Provide the (X, Y) coordinate of the cell's center where the given text is located.  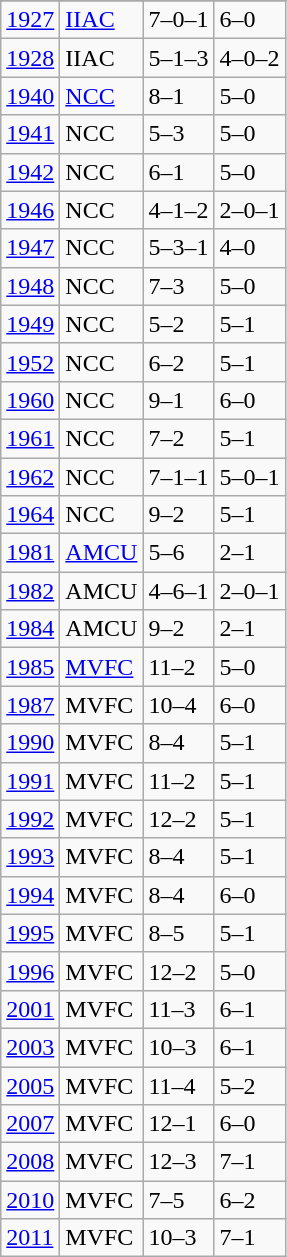
1960 (30, 400)
1940 (30, 96)
1981 (30, 553)
2008 (30, 1162)
7–1–1 (178, 477)
8–1 (178, 96)
1991 (30, 781)
1962 (30, 477)
1993 (30, 857)
1941 (30, 134)
1985 (30, 667)
1990 (30, 743)
1984 (30, 629)
1946 (30, 210)
12–3 (178, 1162)
8–5 (178, 933)
4–0–2 (250, 58)
2003 (30, 1047)
5–6 (178, 553)
5–3–1 (178, 248)
5–0–1 (250, 477)
2001 (30, 1009)
12–1 (178, 1124)
7–3 (178, 286)
4–6–1 (178, 591)
11–4 (178, 1085)
4–0 (250, 248)
5–1–3 (178, 58)
7–2 (178, 438)
1961 (30, 438)
7–0–1 (178, 20)
1949 (30, 324)
2011 (30, 1238)
10–4 (178, 705)
5–3 (178, 134)
1992 (30, 819)
1942 (30, 172)
11–3 (178, 1009)
1927 (30, 20)
1995 (30, 933)
4–1–2 (178, 210)
2010 (30, 1200)
1994 (30, 895)
2007 (30, 1124)
2005 (30, 1085)
1982 (30, 591)
7–5 (178, 1200)
9–1 (178, 400)
1948 (30, 286)
1928 (30, 58)
1952 (30, 362)
1996 (30, 971)
1964 (30, 515)
1987 (30, 705)
1947 (30, 248)
